Identify which cell holds the provided text, then report its [X, Y] central coordinate. 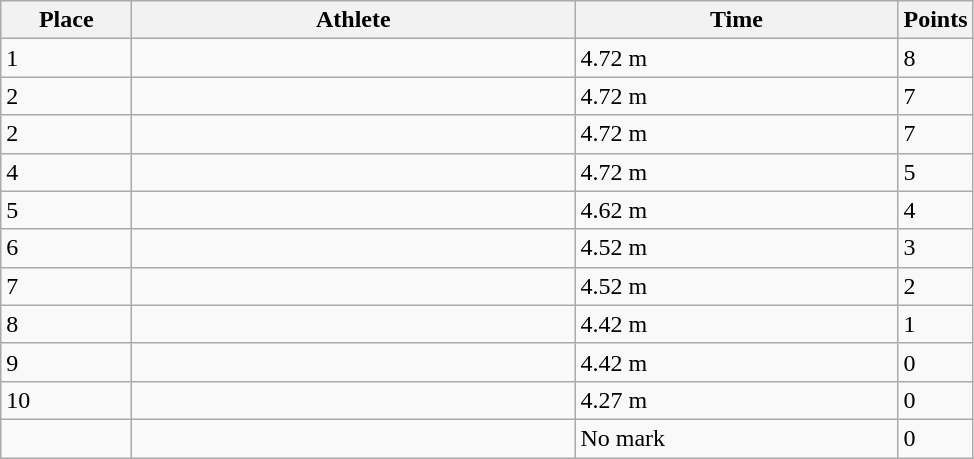
Place [66, 20]
Time [736, 20]
No mark [736, 438]
4.62 m [736, 210]
3 [936, 248]
9 [66, 362]
Athlete [354, 20]
6 [66, 248]
Points [936, 20]
4.27 m [736, 400]
10 [66, 400]
